Detect which cell encompasses the target text, then output its (X, Y) center coordinate. 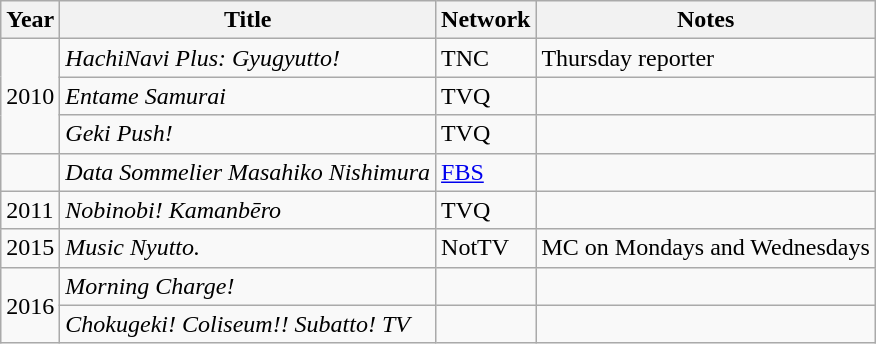
Nobinobi! Kamanbēro (248, 210)
Music Nyutto. (248, 248)
NotTV (486, 248)
Morning Charge! (248, 286)
2010 (30, 96)
Year (30, 20)
2016 (30, 305)
Chokugeki! Coliseum!! Subatto! TV (248, 324)
2011 (30, 210)
TNC (486, 58)
Geki Push! (248, 134)
FBS (486, 172)
Data Sommelier Masahiko Nishimura (248, 172)
Network (486, 20)
Entame Samurai (248, 96)
Title (248, 20)
MC on Mondays and Wednesdays (706, 248)
Thursday reporter (706, 58)
2015 (30, 248)
Notes (706, 20)
HachiNavi Plus: Gyugyutto! (248, 58)
